Return the (X, Y) coordinate for the center point of the cell that contains the specified text.  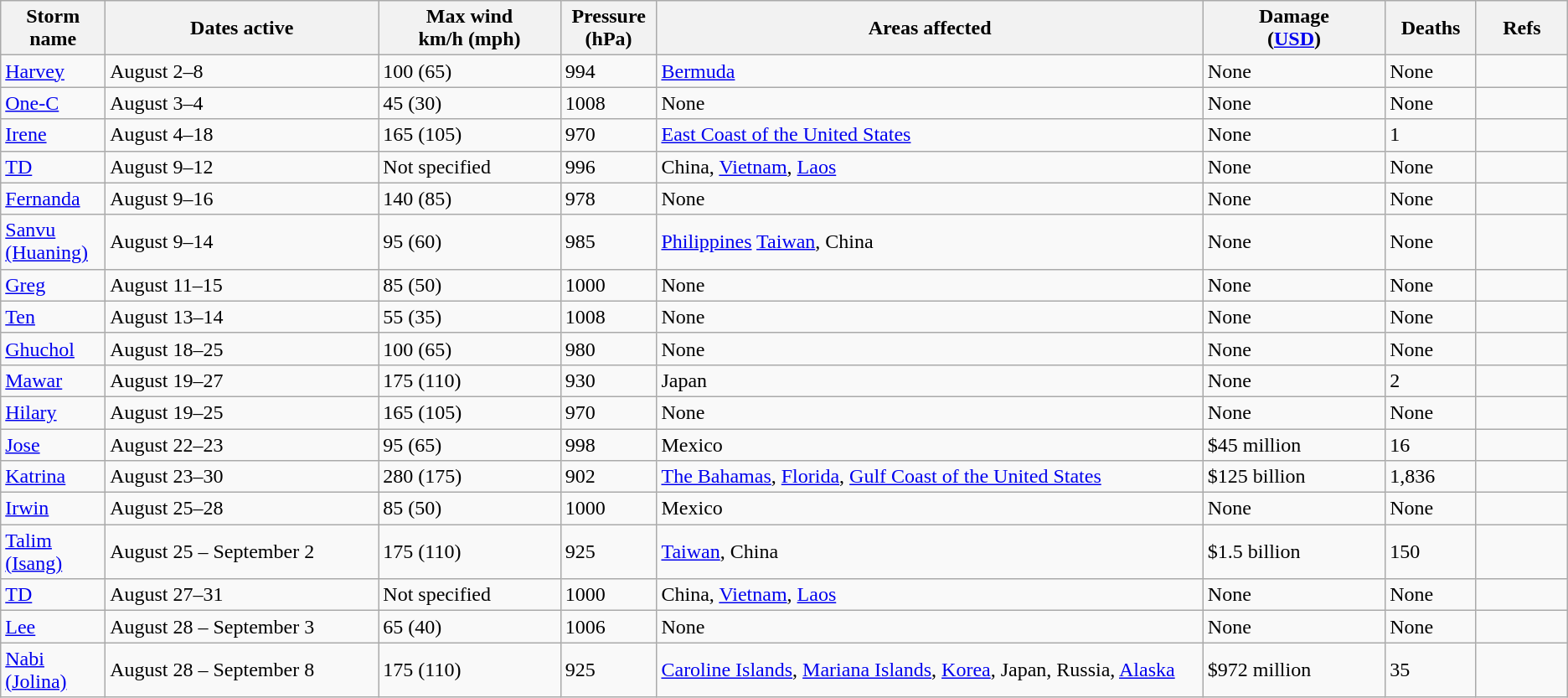
Deaths (1431, 28)
Caroline Islands, Mariana Islands, Korea, Japan, Russia, Alaska (930, 670)
902 (608, 477)
Philippines Taiwan, China (930, 241)
Hilary (54, 412)
Harvey (54, 71)
Pressure(hPa) (608, 28)
978 (608, 199)
Max windkm/h (mph) (469, 28)
Irwin (54, 509)
August 9–14 (242, 241)
1 (1431, 135)
One-C (54, 103)
Ghuchol (54, 349)
930 (608, 380)
16 (1431, 445)
1006 (608, 627)
Ten (54, 317)
Bermuda (930, 71)
35 (1431, 670)
August 25 – September 2 (242, 551)
65 (40) (469, 627)
Irene (54, 135)
140 (85) (469, 199)
Dates active (242, 28)
August 19–25 (242, 412)
980 (608, 349)
45 (30) (469, 103)
August 28 – September 3 (242, 627)
August 22–23 (242, 445)
Jose (54, 445)
August 9–12 (242, 167)
$125 billion (1293, 477)
$45 million (1293, 445)
Areas affected (930, 28)
Refs (1521, 28)
95 (65) (469, 445)
1,836 (1431, 477)
Fernanda (54, 199)
$972 million (1293, 670)
55 (35) (469, 317)
Mawar (54, 380)
Japan (930, 380)
August 23–30 (242, 477)
Lee (54, 627)
Storm name (54, 28)
280 (175) (469, 477)
Nabi (Jolina) (54, 670)
August 28 – September 8 (242, 670)
994 (608, 71)
August 13–14 (242, 317)
Sanvu (Huaning) (54, 241)
985 (608, 241)
August 19–27 (242, 380)
August 25–28 (242, 509)
August 9–16 (242, 199)
Damage(USD) (1293, 28)
August 18–25 (242, 349)
Taiwan, China (930, 551)
August 3–4 (242, 103)
August 4–18 (242, 135)
Greg (54, 285)
August 27–31 (242, 595)
East Coast of the United States (930, 135)
150 (1431, 551)
August 11–15 (242, 285)
95 (60) (469, 241)
996 (608, 167)
August 2–8 (242, 71)
Katrina (54, 477)
2 (1431, 380)
Talim (Isang) (54, 551)
998 (608, 445)
$1.5 billion (1293, 551)
The Bahamas, Florida, Gulf Coast of the United States (930, 477)
